Scan for the cell matching the given text and deliver its [x, y] coordinate at center. 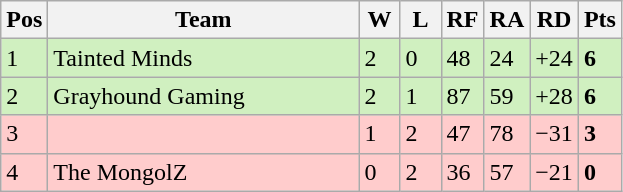
RA [507, 20]
Grayhound Gaming [204, 96]
Pts [600, 20]
Team [204, 20]
78 [507, 134]
+28 [554, 96]
−31 [554, 134]
48 [462, 58]
87 [462, 96]
36 [462, 172]
RD [554, 20]
RF [462, 20]
W [380, 20]
59 [507, 96]
−21 [554, 172]
+24 [554, 58]
The MongolZ [204, 172]
47 [462, 134]
Pos [24, 20]
24 [507, 58]
57 [507, 172]
Tainted Minds [204, 58]
L [420, 20]
4 [24, 172]
